Capture the cell that displays the provided text and extract its [X, Y] central coordinate. 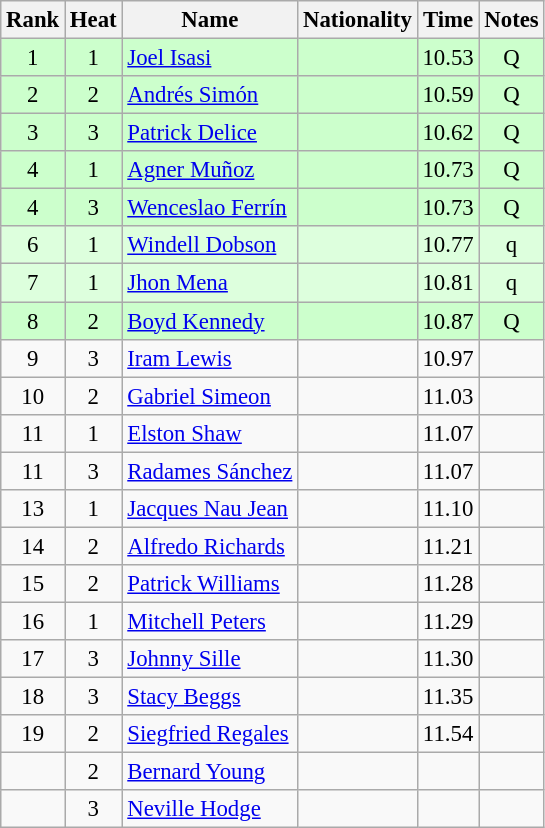
Alfredo Richards [210, 546]
11.28 [448, 584]
Radames Sánchez [210, 471]
Jhon Mena [210, 283]
19 [33, 734]
18 [33, 697]
Wenceslao Ferrín [210, 208]
10.62 [448, 133]
11.03 [448, 396]
Name [210, 20]
13 [33, 509]
Siegfried Regales [210, 734]
10 [33, 396]
Andrés Simón [210, 95]
Rank [33, 20]
Heat [94, 20]
Iram Lewis [210, 358]
10.59 [448, 95]
17 [33, 659]
11.21 [448, 546]
Notes [512, 20]
10.81 [448, 283]
Time [448, 20]
10.77 [448, 245]
10.97 [448, 358]
9 [33, 358]
11.10 [448, 509]
Neville Hodge [210, 809]
Mitchell Peters [210, 621]
Gabriel Simeon [210, 396]
11.35 [448, 697]
Boyd Kennedy [210, 321]
15 [33, 584]
16 [33, 621]
11.29 [448, 621]
Nationality [358, 20]
11.54 [448, 734]
Stacy Beggs [210, 697]
Joel Isasi [210, 58]
Patrick Delice [210, 133]
Jacques Nau Jean [210, 509]
10.87 [448, 321]
8 [33, 321]
14 [33, 546]
Bernard Young [210, 772]
Patrick Williams [210, 584]
10.53 [448, 58]
Elston Shaw [210, 433]
Johnny Sille [210, 659]
6 [33, 245]
11.30 [448, 659]
Agner Muñoz [210, 170]
Windell Dobson [210, 245]
7 [33, 283]
